For the text-containing cell, return its midpoint in (X, Y) coordinate format. 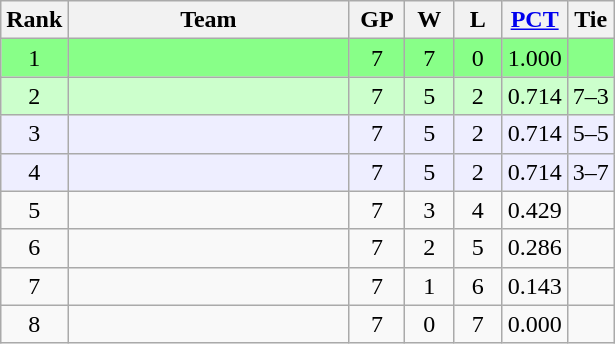
Team (208, 20)
Rank (34, 20)
W (430, 20)
GP (377, 20)
0.143 (534, 286)
PCT (534, 20)
5–5 (590, 134)
1.000 (534, 58)
Tie (590, 20)
0.000 (534, 324)
L (478, 20)
0.286 (534, 248)
0.429 (534, 210)
3–7 (590, 172)
8 (34, 324)
7–3 (590, 96)
